Determine the (x, y) coordinate at the center of the cell enclosing the given text.  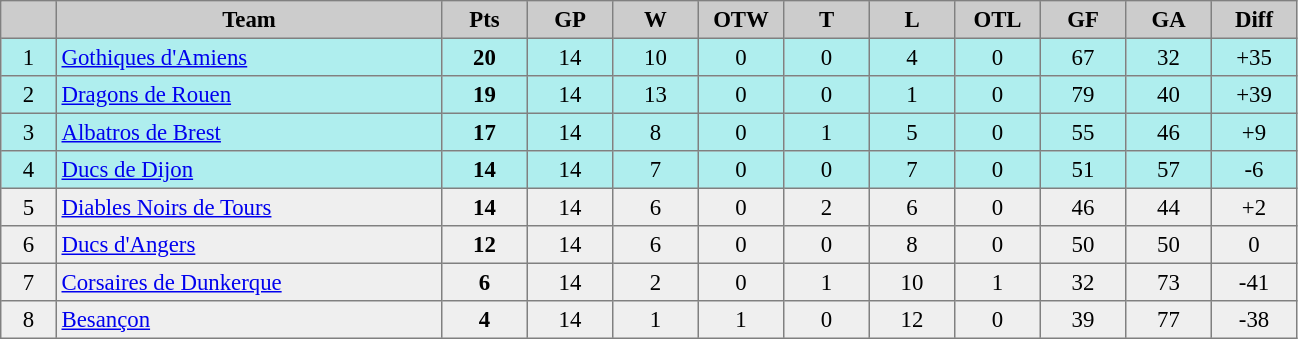
Albatros de Brest (249, 132)
57 (1169, 170)
Diables Noirs de Tours (249, 207)
GP (570, 20)
67 (1083, 57)
77 (1169, 320)
+9 (1254, 132)
Diff (1254, 20)
39 (1083, 320)
Pts (485, 20)
Ducs de Dijon (249, 170)
40 (1169, 95)
Ducs d'Angers (249, 245)
-41 (1254, 282)
19 (485, 95)
Besançon (249, 320)
55 (1083, 132)
OTL (998, 20)
+35 (1254, 57)
GA (1169, 20)
Gothiques d'Amiens (249, 57)
-6 (1254, 170)
79 (1083, 95)
+39 (1254, 95)
13 (656, 95)
20 (485, 57)
T (827, 20)
W (656, 20)
44 (1169, 207)
51 (1083, 170)
-38 (1254, 320)
17 (485, 132)
3 (29, 132)
+2 (1254, 207)
Team (249, 20)
Corsaires de Dunkerque (249, 282)
GF (1083, 20)
73 (1169, 282)
L (912, 20)
Dragons de Rouen (249, 95)
OTW (741, 20)
